Locate the cell with the specified text and output its (x, y) center coordinate. 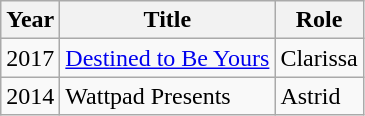
2014 (30, 96)
Destined to Be Yours (168, 58)
Astrid (319, 96)
Clarissa (319, 58)
Year (30, 20)
2017 (30, 58)
Wattpad Presents (168, 96)
Role (319, 20)
Title (168, 20)
